Identify which cell holds the provided text, then report its (x, y) central coordinate. 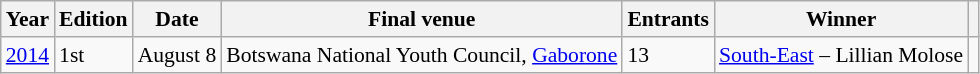
South-East – Lillian Molose (841, 55)
Year (28, 19)
2014 (28, 55)
Edition (94, 19)
Winner (841, 19)
Botswana National Youth Council, Gaborone (422, 55)
Entrants (668, 19)
Date (178, 19)
13 (668, 55)
1st (94, 55)
August 8 (178, 55)
Final venue (422, 19)
